Identify which cell holds the provided text, then report its (x, y) central coordinate. 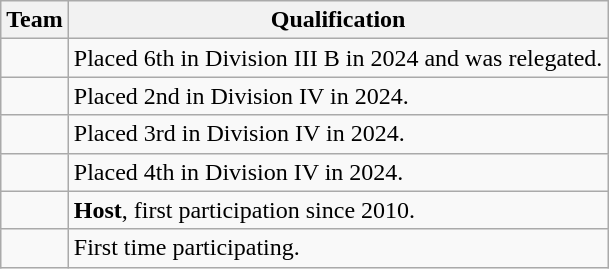
Host, first participation since 2010. (338, 210)
Placed 4th in Division IV in 2024. (338, 172)
Placed 2nd in Division IV in 2024. (338, 96)
Placed 3rd in Division IV in 2024. (338, 134)
First time participating. (338, 248)
Placed 6th in Division III B in 2024 and was relegated. (338, 58)
Team (35, 20)
Qualification (338, 20)
